Extract the [X, Y] coordinate from the center of the cell holding the provided text.  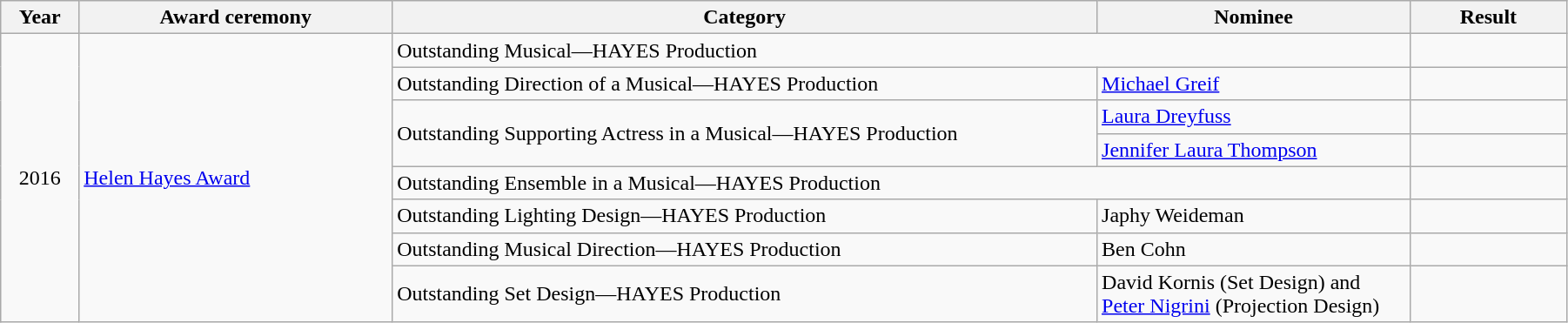
Jennifer Laura Thompson [1254, 150]
Outstanding Musical Direction—HAYES Production [745, 249]
Outstanding Supporting Actress in a Musical—HAYES Production [745, 133]
David Kornis (Set Design) and Peter Nigrini (Projection Design) [1254, 294]
Year [40, 17]
2016 [40, 178]
Laura Dreyfuss [1254, 117]
Outstanding Musical—HAYES Production [901, 50]
Ben Cohn [1254, 249]
Outstanding Set Design—HAYES Production [745, 294]
Nominee [1254, 17]
Category [745, 17]
Michael Greif [1254, 84]
Outstanding Lighting Design—HAYES Production [745, 216]
Japhy Weideman [1254, 216]
Outstanding Ensemble in a Musical—HAYES Production [901, 183]
Helen Hayes Award [236, 178]
Outstanding Direction of a Musical—HAYES Production [745, 84]
Award ceremony [236, 17]
Result [1488, 17]
